Provide the (x, y) coordinate of the cell's center where the given text is located.  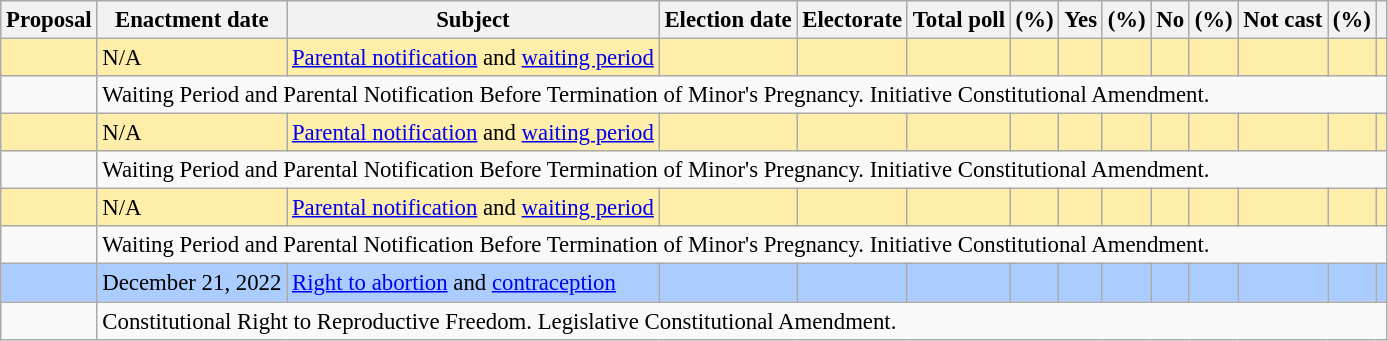
December 21, 2022 (192, 283)
Proposal (49, 20)
Subject (473, 20)
Right to abortion and contraception (473, 283)
Enactment date (192, 20)
Election date (728, 20)
Yes (1081, 20)
Not cast (1283, 20)
No (1170, 20)
Constitutional Right to Reproductive Freedom. Legislative Constitutional Amendment. (742, 321)
Total poll (958, 20)
Electorate (852, 20)
